For the text-containing cell, return its midpoint in (X, Y) coordinate format. 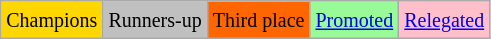
Promoted (354, 20)
Runners-up (155, 20)
Relegated (444, 20)
Third place (258, 20)
Champions (52, 20)
